Return the [X, Y] coordinate for the center point of the cell that contains the specified text.  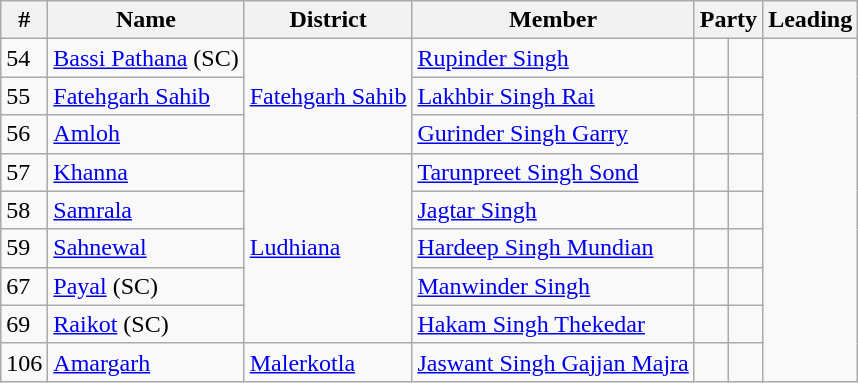
Leading [810, 20]
Name [146, 20]
54 [24, 58]
58 [24, 210]
Khanna [146, 172]
55 [24, 96]
Hakam Singh Thekedar [553, 324]
Sahnewal [146, 248]
Tarunpreet Singh Sond [553, 172]
69 [24, 324]
67 [24, 286]
57 [24, 172]
Party [728, 20]
Hardeep Singh Mundian [553, 248]
56 [24, 134]
Rupinder Singh [553, 58]
District [328, 20]
106 [24, 362]
# [24, 20]
Jagtar Singh [553, 210]
Bassi Pathana (SC) [146, 58]
Amloh [146, 134]
Amargarh [146, 362]
Malerkotla [328, 362]
Lakhbir Singh Rai [553, 96]
Manwinder Singh [553, 286]
59 [24, 248]
Raikot (SC) [146, 324]
Jaswant Singh Gajjan Majra [553, 362]
Samrala [146, 210]
Payal (SC) [146, 286]
Ludhiana [328, 248]
Member [553, 20]
Gurinder Singh Garry [553, 134]
